Output the (X, Y) coordinate of the center of the cell containing the given text.  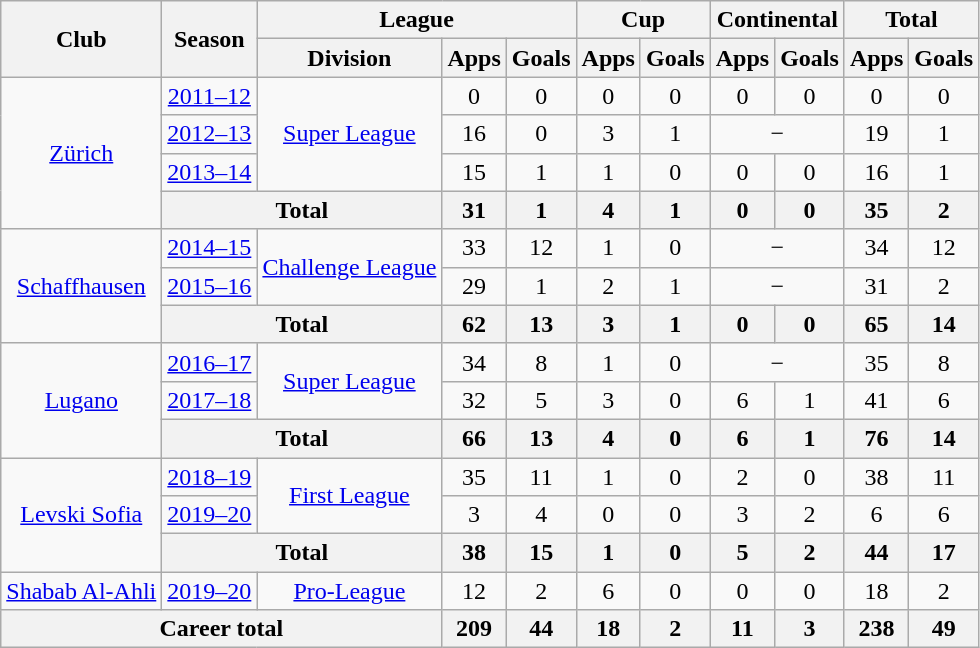
Pro-League (350, 591)
Cup (643, 20)
65 (876, 324)
209 (474, 629)
Division (350, 58)
2018–19 (210, 477)
Shabab Al-Ahli (82, 591)
62 (474, 324)
33 (474, 248)
41 (876, 400)
29 (474, 286)
League (416, 20)
Continental (777, 20)
17 (944, 553)
Zürich (82, 153)
2013–14 (210, 172)
Club (82, 39)
First League (350, 496)
Career total (222, 629)
76 (876, 438)
66 (474, 438)
2012–13 (210, 134)
2014–15 (210, 248)
2015–16 (210, 286)
Levski Sofia (82, 515)
2017–18 (210, 400)
238 (876, 629)
2011–12 (210, 96)
Lugano (82, 400)
49 (944, 629)
2016–17 (210, 362)
Season (210, 39)
32 (474, 400)
Schaffhausen (82, 286)
Challenge League (350, 267)
19 (876, 134)
